For the text-containing cell, return its midpoint in [X, Y] coordinate format. 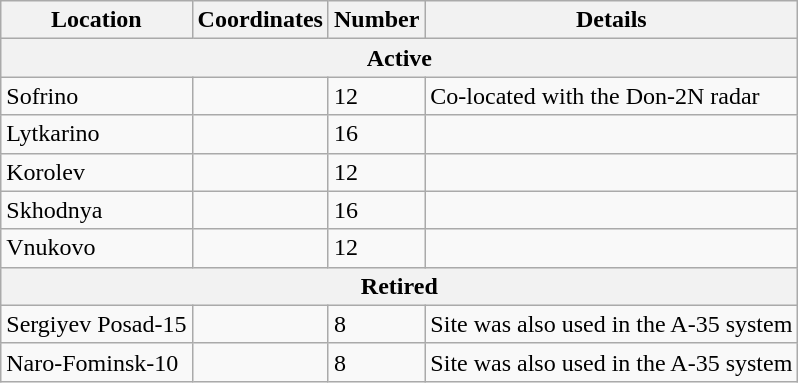
Lytkarino [96, 134]
Retired [400, 286]
Coordinates [260, 20]
Korolev [96, 172]
Co-located with the Don-2N radar [612, 96]
Details [612, 20]
Naro-Fominsk-10 [96, 362]
Number [376, 20]
Vnukovo [96, 248]
Sofrino [96, 96]
Sergiyev Posad-15 [96, 324]
Active [400, 58]
Location [96, 20]
Skhodnya [96, 210]
